Return the [x, y] coordinate for the center point of the cell that contains the specified text.  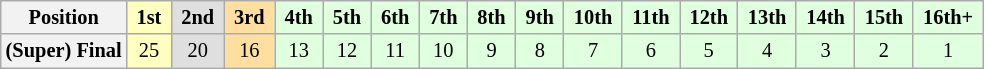
8 [540, 51]
20 [198, 51]
2nd [198, 17]
10 [443, 51]
4th [299, 17]
12th [709, 17]
14th [825, 17]
3 [825, 51]
5th [347, 17]
2 [884, 51]
Position [64, 17]
(Super) Final [64, 51]
12 [347, 51]
16 [249, 51]
25 [150, 51]
5 [709, 51]
6 [650, 51]
7th [443, 17]
10th [593, 17]
13th [767, 17]
8th [491, 17]
16th+ [948, 17]
3rd [249, 17]
11 [395, 51]
13 [299, 51]
1 [948, 51]
9 [491, 51]
4 [767, 51]
11th [650, 17]
9th [540, 17]
6th [395, 17]
15th [884, 17]
1st [150, 17]
7 [593, 51]
